For the text-containing cell, return its midpoint in (X, Y) coordinate format. 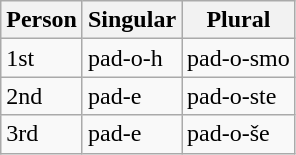
1st (42, 58)
pad-o-h (132, 58)
pad-o-še (239, 134)
Person (42, 20)
Singular (132, 20)
pad-o-smo (239, 58)
Plural (239, 20)
pad-o-ste (239, 96)
2nd (42, 96)
3rd (42, 134)
